Find where the given text appears and provide that cell's center as [X, Y] coordinate. 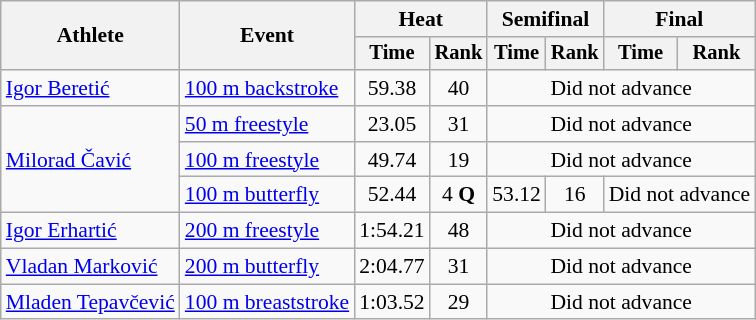
Vladan Marković [90, 267]
Athlete [90, 36]
48 [459, 231]
Igor Erhartić [90, 231]
29 [459, 302]
52.44 [392, 195]
200 m butterfly [267, 267]
49.74 [392, 160]
2:04.77 [392, 267]
23.05 [392, 124]
40 [459, 88]
Milorad Čavić [90, 160]
16 [575, 195]
50 m freestyle [267, 124]
53.12 [516, 195]
Igor Beretić [90, 88]
Final [680, 19]
1:03.52 [392, 302]
Event [267, 36]
200 m freestyle [267, 231]
100 m backstroke [267, 88]
Mladen Tepavčević [90, 302]
1:54.21 [392, 231]
100 m butterfly [267, 195]
Semifinal [545, 19]
Heat [420, 19]
100 m breaststroke [267, 302]
100 m freestyle [267, 160]
59.38 [392, 88]
19 [459, 160]
4 Q [459, 195]
